Return the [x, y] coordinate for the center point of the cell that contains the specified text.  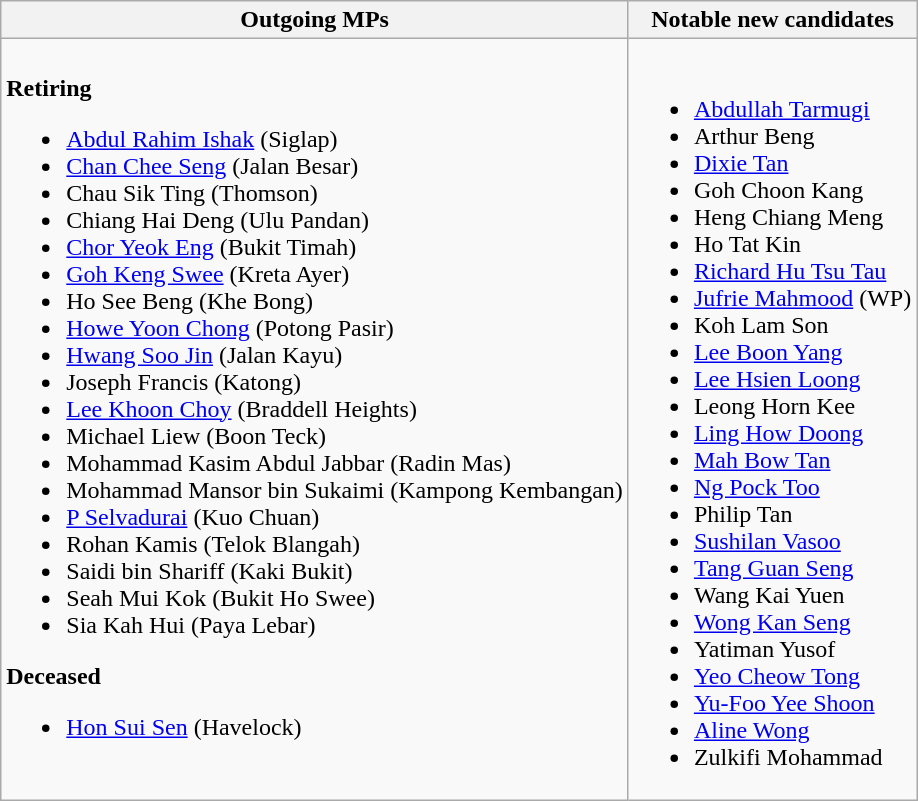
Notable new candidates [772, 20]
Outgoing MPs [315, 20]
